For the text-containing cell, return its midpoint in [x, y] coordinate format. 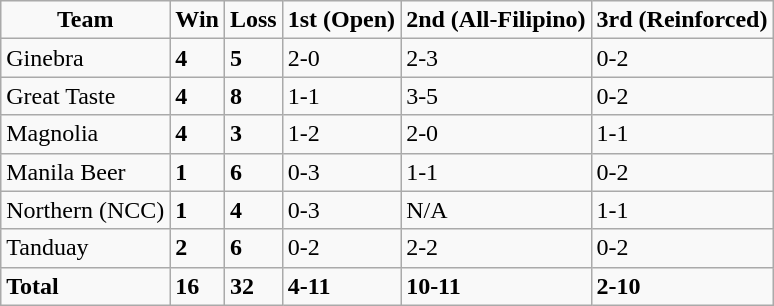
5 [253, 58]
3-5 [496, 96]
Tanduay [86, 248]
16 [198, 286]
32 [253, 286]
Magnolia [86, 134]
Manila Beer [86, 172]
N/A [496, 210]
Team [86, 20]
Ginebra [86, 58]
3 [253, 134]
Northern (NCC) [86, 210]
1st (Open) [341, 20]
Loss [253, 20]
Total [86, 286]
8 [253, 96]
2-10 [682, 286]
2nd (All-Filipino) [496, 20]
10-11 [496, 286]
Win [198, 20]
3rd (Reinforced) [682, 20]
Great Taste [86, 96]
2 [198, 248]
2-2 [496, 248]
1-2 [341, 134]
4-11 [341, 286]
2-3 [496, 58]
